Return (x, y) of the center of cell containing provided text 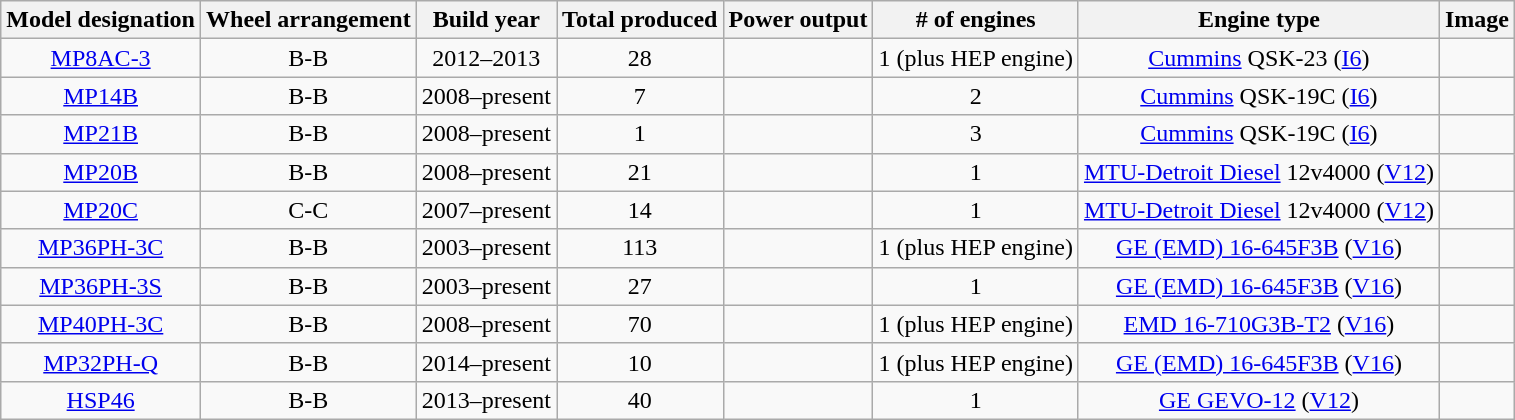
MP21B (101, 134)
EMD 16-710G3B-T2 (V16) (1258, 324)
Engine type (1258, 20)
14 (640, 210)
MP36PH-3C (101, 248)
HSP46 (101, 400)
MP36PH-3S (101, 286)
Cummins QSK-23 (I6) (1258, 58)
27 (640, 286)
Power output (798, 20)
GE GEVO-12 (V12) (1258, 400)
# of engines (976, 20)
MP14B (101, 96)
2007–present (486, 210)
7 (640, 96)
28 (640, 58)
Build year (486, 20)
2012–2013 (486, 58)
C-C (309, 210)
MP40PH-3C (101, 324)
MP32PH-Q (101, 362)
Total produced (640, 20)
21 (640, 172)
2013–present (486, 400)
MP8AC-3 (101, 58)
2014–present (486, 362)
3 (976, 134)
2 (976, 96)
40 (640, 400)
Wheel arrangement (309, 20)
MP20B (101, 172)
Image (1476, 20)
Model designation (101, 20)
70 (640, 324)
10 (640, 362)
113 (640, 248)
MP20C (101, 210)
